Capture the cell that displays the provided text and extract its [X, Y] central coordinate. 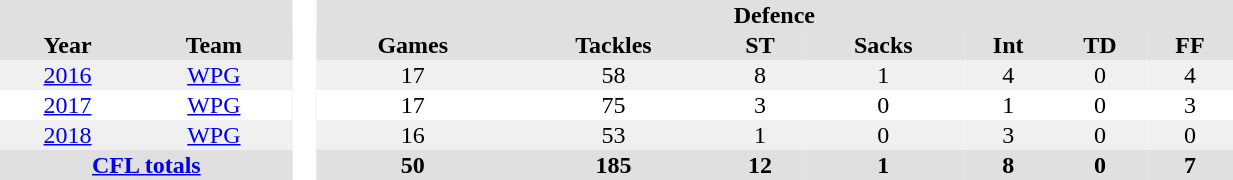
FF [1190, 45]
Int [1008, 45]
Defence [774, 15]
Team [214, 45]
2016 [68, 75]
Sacks [883, 45]
CFL totals [146, 165]
75 [613, 105]
2018 [68, 135]
16 [412, 135]
185 [613, 165]
58 [613, 75]
7 [1190, 165]
TD [1100, 45]
2017 [68, 105]
12 [760, 165]
ST [760, 45]
53 [613, 135]
Games [412, 45]
Year [68, 45]
Tackles [613, 45]
50 [412, 165]
